Provide the [X, Y] coordinate of the cell's center where the given text is located.  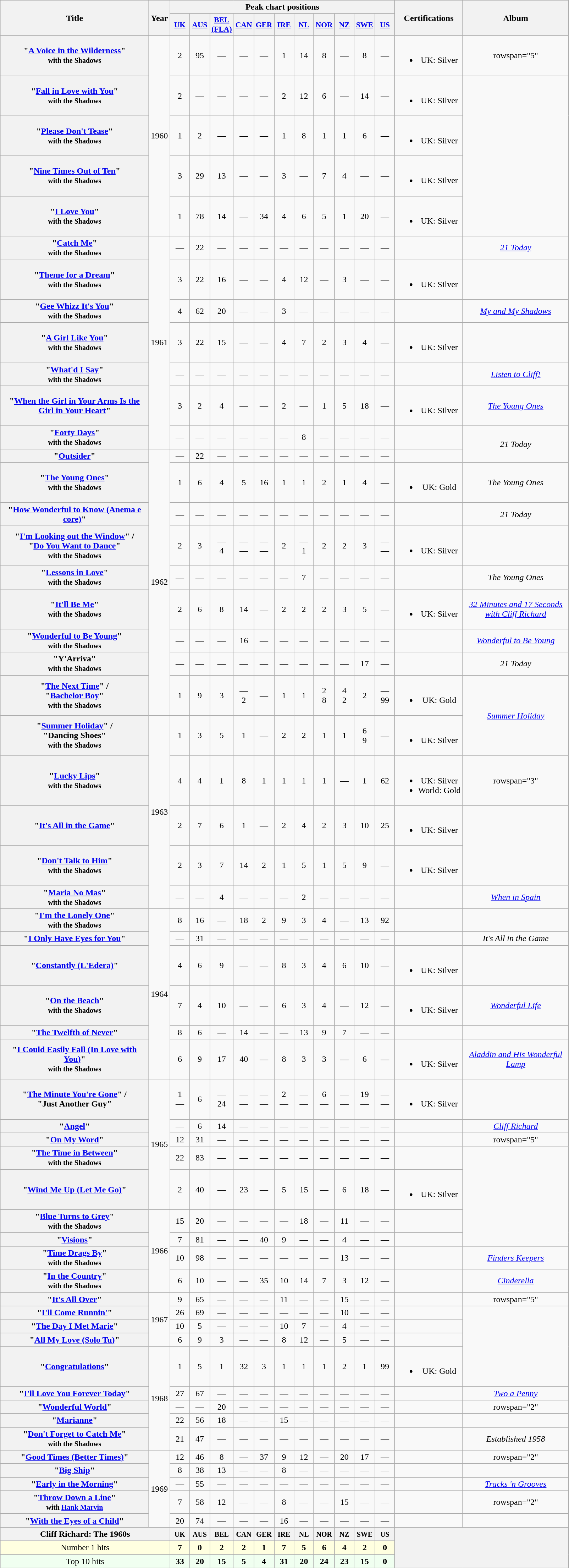
"I'm the Lonely One"with the Shadows [74, 920]
74 [200, 1520]
Listen to Cliff! [516, 374]
"Nine Times Out of Ten"with the Shadows [74, 176]
Title [74, 18]
78 [200, 216]
Tracks 'n Grooves [516, 1484]
26 [180, 1313]
29 [200, 176]
65 [200, 1299]
"I Love You"with the Shadows [74, 216]
"Visions" [74, 1239]
33 [180, 1561]
"Early in the Morning" [74, 1484]
1963 [160, 812]
"Lessons in Love" with the Shadows [74, 577]
Finders Keepers [516, 1257]
BEL (FLA) [222, 25]
2— [284, 1099]
"When the Girl in Your Arms Is the Girl in Your Heart" [74, 406]
1962 [160, 582]
38 [200, 1470]
"Time Drags By"with the Shadows [74, 1257]
When in Spain [516, 897]
"Good Times (Better Times)" [74, 1457]
19— [365, 1099]
"Don't Talk to Him"with the Shadows [74, 865]
32 [244, 1367]
24 [324, 1561]
"On My Word" [74, 1140]
32 Minutes and 17 Seconds with Cliff Richard [516, 609]
—24 [222, 1099]
"It's All Over" [74, 1299]
25 [385, 825]
"On the Beach"with the Shadows [74, 1005]
"I Only Have Eyes for You" [74, 939]
Aladdin and His Wonderful Lamp [516, 1059]
58 [200, 1502]
"With the Eyes of a Child" [74, 1520]
27 [180, 1393]
83 [200, 1158]
"In the Country"with the Shadows [74, 1281]
"Angel" [74, 1126]
"Constantly (L'Edera)" [74, 966]
Number 1 hits [85, 1547]
Certifications [429, 18]
47 [200, 1438]
"Fall in Love with You"with the Shadows [74, 96]
"The Young Ones"with the Shadows [74, 483]
UK: SilverWorld: Gold [429, 780]
"Wonderful to Be Young" with the Shadows [74, 640]
rowspan="3" [516, 780]
"Blue Turns to Grey"with the Shadows [74, 1221]
"It'll Be Me"with the Shadows [74, 609]
"Outsider" [74, 456]
Album [516, 18]
21 [180, 1438]
"All My Love (Solo Tu)" [74, 1340]
46 [200, 1457]
"Gee Whizz It's You" with the Shadows [74, 311]
"The Minute You're Gone" /"Just Another Guy" [74, 1099]
92 [385, 920]
"Congratulations" [74, 1367]
—1 [304, 546]
It's All in the Game [516, 939]
—99 [385, 695]
1969 [160, 1489]
"Lucky Lips"with the Shadows [74, 780]
"Theme for a Dream"with the Shadows [74, 279]
1960 [160, 136]
"Throw Down a Line"with Hank Marvin [74, 1502]
55 [200, 1484]
56 [200, 1420]
34 [264, 216]
"It's All in the Game" [74, 825]
"Summer Holiday" /"Dancing Shoes"with the Shadows [74, 736]
6— [324, 1099]
35 [264, 1281]
"Forty Days" with the Shadows [74, 437]
1961 [160, 342]
Cliff Richard [516, 1126]
81 [200, 1239]
"Don't Forget to Catch Me"with the Shadows [74, 1438]
"Y'Arriva" with the Shadows [74, 664]
Established 1958 [516, 1438]
"The Day I Met Marie" [74, 1326]
1965 [160, 1144]
Top 10 hits [85, 1561]
"Big Ship" [74, 1470]
"Wind Me Up (Let Me Go)" [74, 1189]
37 [264, 1457]
28 [324, 695]
"Wonderful World" [74, 1407]
"The Time in Between"with the Shadows [74, 1158]
"How Wonderful to Know (Anema e core)" [74, 514]
—2 [244, 695]
1968 [160, 1398]
"A Girl Like You"with the Shadows [74, 342]
1967 [160, 1319]
Wonderful Life [516, 1005]
Wonderful to Be Young [516, 640]
"The Next Time" /"Bachelor Boy"with the Shadows [74, 695]
BEL [222, 1534]
Cinderella [516, 1281]
"I'm Looking out the Window" /"Do You Want to Dance"with the Shadows [74, 546]
1— [180, 1099]
Cliff Richard: The 1960s [85, 1534]
"What'd I Say" with the Shadows [74, 374]
—4 [222, 546]
1964 [160, 994]
98 [200, 1257]
"I'll Come Runnin'" [74, 1313]
"Catch Me" with the Shadows [74, 248]
Summer Holiday [516, 715]
Two a Penny [516, 1393]
"A Voice in the Wilderness"with the Shadows [74, 55]
42 [344, 695]
Peak chart positions [282, 7]
"Maria No Mas" with the Shadows [74, 897]
67 [200, 1393]
"The Twelfth of Never" [74, 1032]
"I Could Easily Fall (In Love with You)"with the Shadows [74, 1059]
95 [200, 55]
1966 [160, 1251]
99 [385, 1367]
"I'll Love You Forever Today" [74, 1393]
Year [160, 18]
My and My Shadows [516, 311]
"Please Don't Tease"with the Shadows [74, 136]
"Marianne" [74, 1420]
